Return (x, y) of the center of cell containing provided text 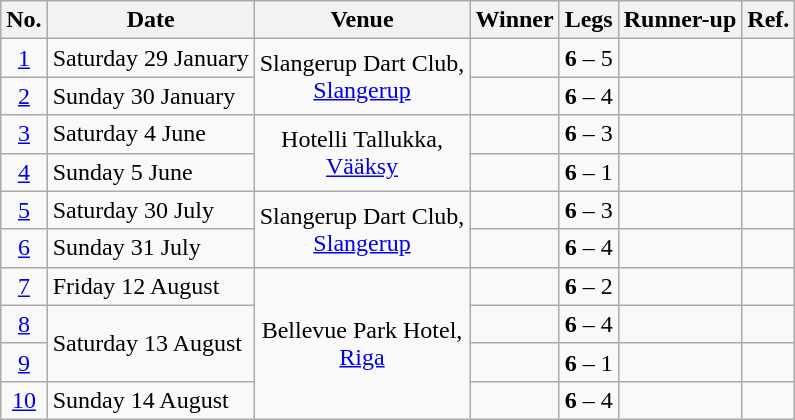
Date (150, 20)
Hotelli Tallukka, Vääksy (362, 153)
9 (24, 362)
6 – 2 (588, 286)
Ref. (768, 20)
Legs (588, 20)
2 (24, 96)
10 (24, 400)
1 (24, 58)
6 – 5 (588, 58)
Friday 12 August (150, 286)
Winner (514, 20)
Sunday 5 June (150, 172)
6 (24, 248)
Sunday 30 January (150, 96)
7 (24, 286)
5 (24, 210)
8 (24, 324)
Sunday 31 July (150, 248)
Saturday 29 January (150, 58)
3 (24, 134)
Sunday 14 August (150, 400)
No. (24, 20)
Bellevue Park Hotel, Riga (362, 343)
Venue (362, 20)
4 (24, 172)
Saturday 4 June (150, 134)
Saturday 30 July (150, 210)
Runner-up (680, 20)
Saturday 13 August (150, 343)
